For the text-containing cell, return its midpoint in [X, Y] coordinate format. 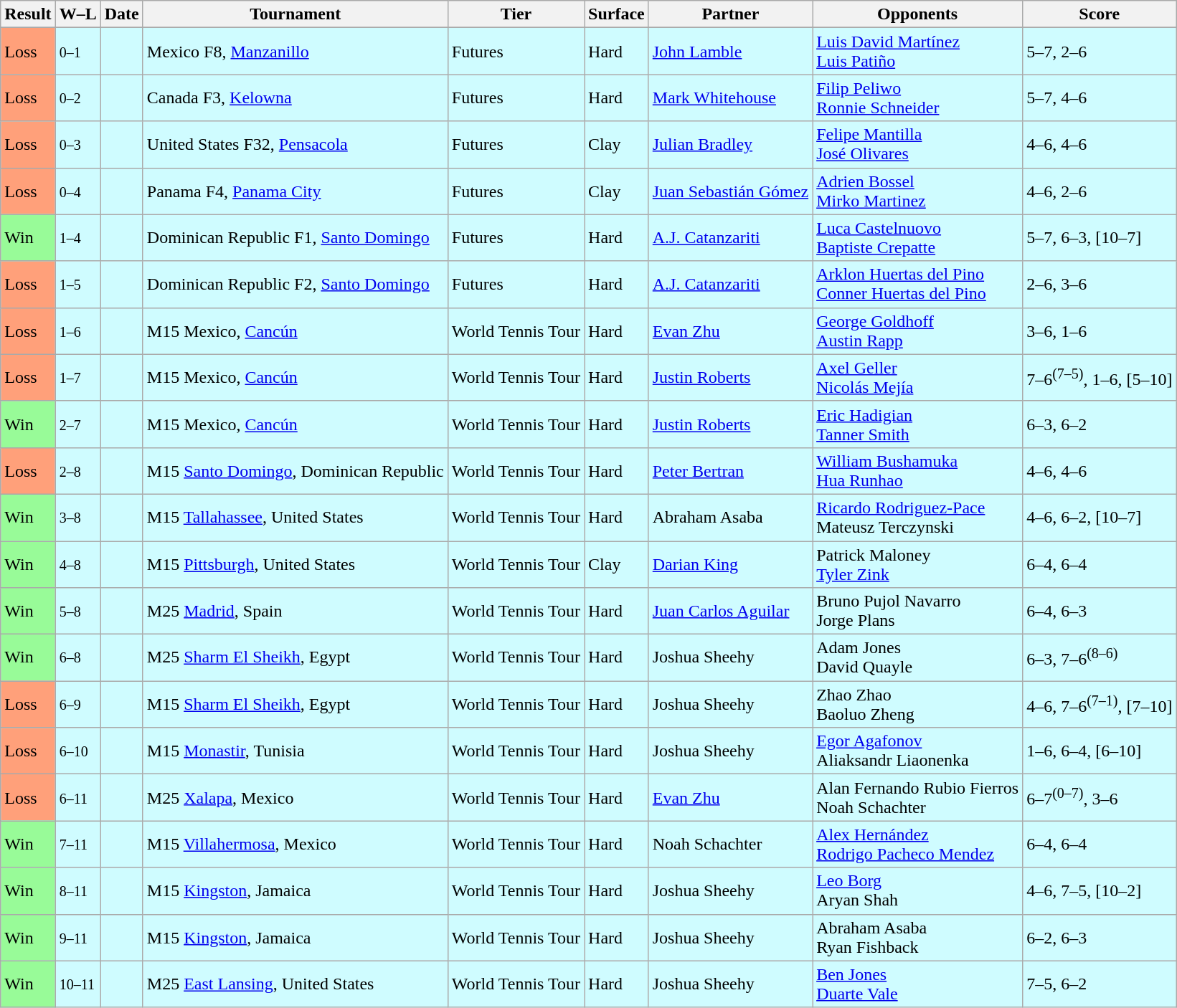
M25 Sharm El Sheikh, Egypt [296, 658]
2–7 [77, 424]
Result [28, 14]
Adrien Bossel Mirko Martinez [918, 191]
Arklon Huertas del Pino Conner Huertas del Pino [918, 284]
1–5 [77, 284]
Alan Fernando Rubio Fierros Noah Schachter [918, 797]
M25 Madrid, Spain [296, 611]
Julian Bradley [730, 145]
2–8 [77, 470]
0–1 [77, 52]
Felipe Mantilla José Olivares [918, 145]
Canada F3, Kelowna [296, 98]
John Lamble [730, 52]
Ricardo Rodriguez-Pace Mateusz Terczynski [918, 518]
0–4 [77, 191]
6–4, 6–3 [1100, 611]
1–7 [77, 377]
Tournament [296, 14]
Partner [730, 14]
M15 Sharm El Sheikh, Egypt [296, 704]
4–6, 2–6 [1100, 191]
Luca Castelnuovo Baptiste Crepatte [918, 238]
3–8 [77, 518]
4–6, 7–5, [10–2] [1100, 890]
Date [122, 14]
5–7, 6–3, [10–7] [1100, 238]
Darian King [730, 564]
5–7, 2–6 [1100, 52]
Zhao Zhao Baoluo Zheng [918, 704]
6–2, 6–3 [1100, 938]
6–3, 7–6(8–6) [1100, 658]
Adam Jones David Quayle [918, 658]
M25 Xalapa, Mexico [296, 797]
10–11 [77, 984]
M15 Monastir, Tunisia [296, 751]
5–8 [77, 611]
2–6, 3–6 [1100, 284]
Opponents [918, 14]
Noah Schachter [730, 845]
1–6, 6–4, [6–10] [1100, 751]
7–6(7–5), 1–6, [5–10] [1100, 377]
Luis David Martínez Luis Patiño [918, 52]
Mark Whitehouse [730, 98]
4–6, 6–2, [10–7] [1100, 518]
6–11 [77, 797]
Panama F4, Panama City [296, 191]
3–6, 1–6 [1100, 331]
7–11 [77, 845]
Juan Sebastián Gómez [730, 191]
7–5, 6–2 [1100, 984]
M15 Tallahassee, United States [296, 518]
Ben Jones Duarte Vale [918, 984]
Surface [617, 14]
Tier [516, 14]
1–6 [77, 331]
Patrick Maloney Tyler Zink [918, 564]
Juan Carlos Aguilar [730, 611]
6–10 [77, 751]
Eric Hadigian Tanner Smith [918, 424]
M15 Villahermosa, Mexico [296, 845]
Abraham Asaba [730, 518]
6–9 [77, 704]
9–11 [77, 938]
George Goldhoff Austin Rapp [918, 331]
Leo Borg Aryan Shah [918, 890]
M15 Santo Domingo, Dominican Republic [296, 470]
United States F32, Pensacola [296, 145]
Dominican Republic F1, Santo Domingo [296, 238]
Mexico F8, Manzanillo [296, 52]
6–7(0–7), 3–6 [1100, 797]
Peter Bertran [730, 470]
5–7, 4–6 [1100, 98]
M25 East Lansing, United States [296, 984]
0–2 [77, 98]
Egor Agafonov Aliaksandr Liaonenka [918, 751]
W–L [77, 14]
Dominican Republic F2, Santo Domingo [296, 284]
1–4 [77, 238]
Score [1100, 14]
Bruno Pujol Navarro Jorge Plans [918, 611]
6–3, 6–2 [1100, 424]
6–8 [77, 658]
Alex Hernández Rodrigo Pacheco Mendez [918, 845]
M15 Pittsburgh, United States [296, 564]
0–3 [77, 145]
4–8 [77, 564]
Filip Peliwo Ronnie Schneider [918, 98]
4–6, 7–6(7–1), [7–10] [1100, 704]
Abraham Asaba Ryan Fishback [918, 938]
8–11 [77, 890]
William Bushamuka Hua Runhao [918, 470]
Axel Geller Nicolás Mejía [918, 377]
